Find where the given text appears and provide that cell's center as (x, y) coordinate. 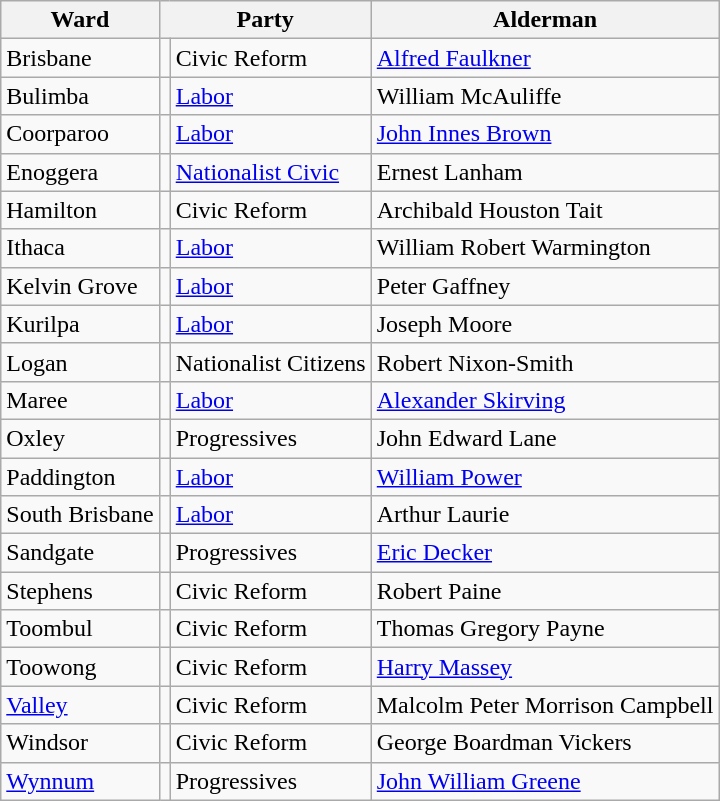
Windsor (80, 743)
Sandgate (80, 553)
Hamilton (80, 210)
Enoggera (80, 172)
William Robert Warmington (545, 248)
Alfred Faulkner (545, 58)
John Edward Lane (545, 438)
Alderman (545, 20)
Malcolm Peter Morrison Campbell (545, 705)
Toowong (80, 667)
Joseph Moore (545, 324)
Toombul (80, 629)
Brisbane (80, 58)
Robert Nixon-Smith (545, 362)
South Brisbane (80, 515)
Bulimba (80, 96)
Maree (80, 400)
Logan (80, 362)
William Power (545, 477)
Nationalist Citizens (270, 362)
Oxley (80, 438)
Robert Paine (545, 591)
John William Greene (545, 781)
Eric Decker (545, 553)
Coorparoo (80, 134)
Kelvin Grove (80, 286)
William McAuliffe (545, 96)
Ernest Lanham (545, 172)
Ithaca (80, 248)
Wynnum (80, 781)
Peter Gaffney (545, 286)
Thomas Gregory Payne (545, 629)
Party (265, 20)
Arthur Laurie (545, 515)
John Innes Brown (545, 134)
Nationalist Civic (270, 172)
Ward (80, 20)
Kurilpa (80, 324)
Alexander Skirving (545, 400)
Valley (80, 705)
Paddington (80, 477)
Harry Massey (545, 667)
George Boardman Vickers (545, 743)
Archibald Houston Tait (545, 210)
Stephens (80, 591)
